Provide the (X, Y) coordinate of the cell's center where the given text is located.  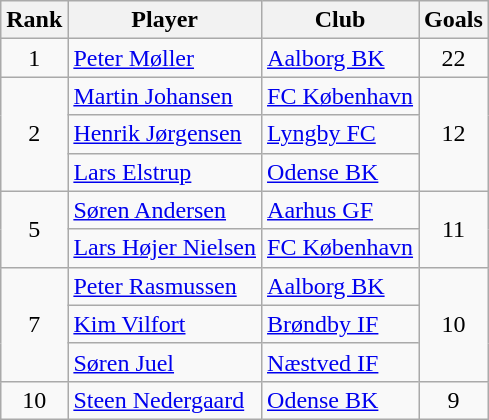
Kim Vilfort (165, 324)
Player (165, 20)
Martin Johansen (165, 96)
Lyngby FC (340, 134)
Rank (34, 20)
Henrik Jørgensen (165, 134)
7 (34, 324)
Club (340, 20)
22 (454, 58)
12 (454, 134)
Aarhus GF (340, 210)
5 (34, 229)
Peter Rasmussen (165, 286)
Brøndby IF (340, 324)
Lars Højer Nielsen (165, 248)
9 (454, 400)
Steen Nedergaard (165, 400)
Søren Juel (165, 362)
Goals (454, 20)
Søren Andersen (165, 210)
Lars Elstrup (165, 172)
Peter Møller (165, 58)
Næstved IF (340, 362)
11 (454, 229)
1 (34, 58)
2 (34, 134)
